Determine the (X, Y) coordinate at the center of the cell enclosing the given text.  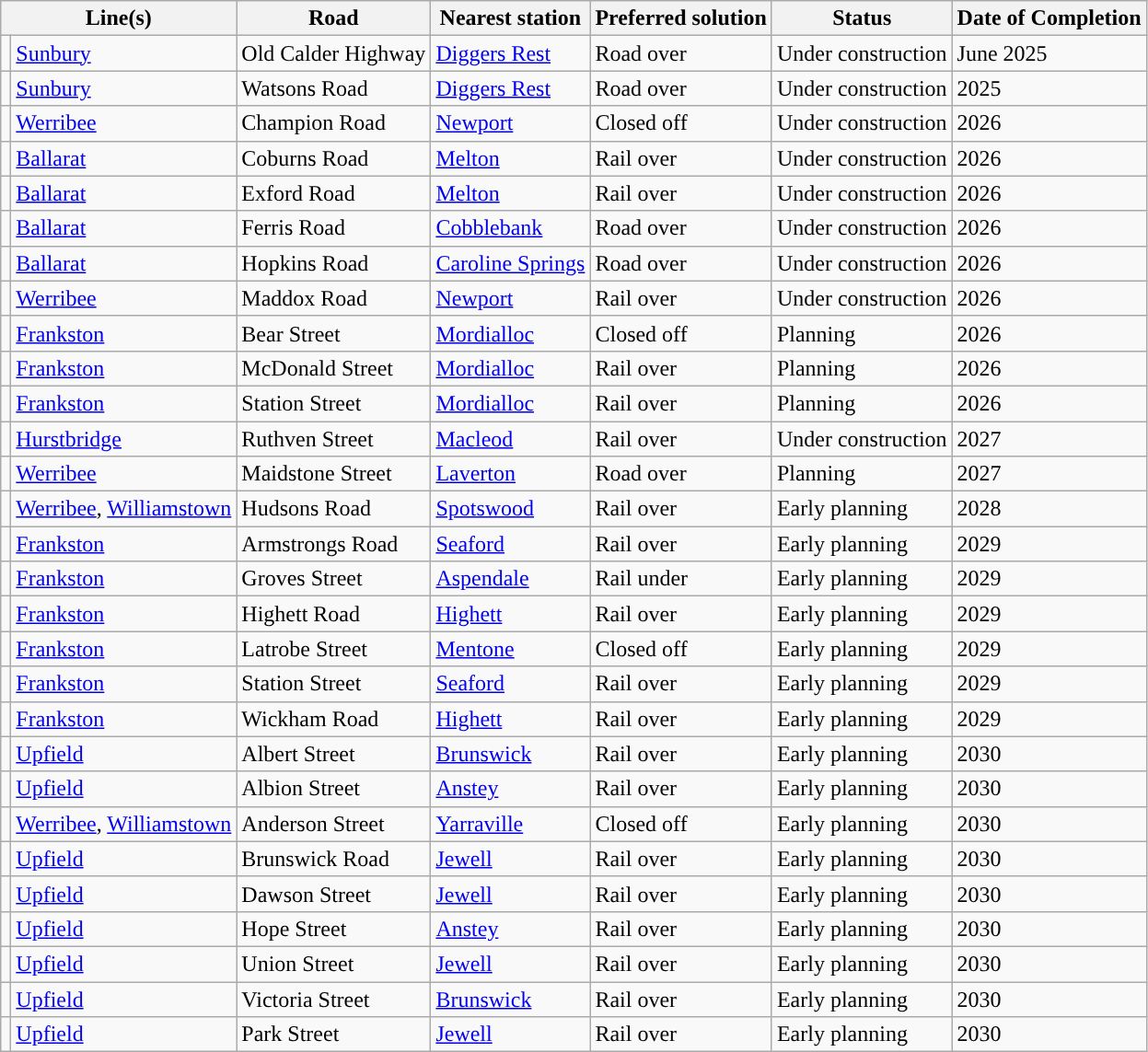
Ferris Road (333, 228)
Maddox Road (333, 298)
Rail under (681, 579)
Champion Road (333, 123)
Hudsons Road (333, 509)
Line(s) (119, 18)
Nearest station (510, 18)
Macleod (510, 439)
Date of Completion (1049, 18)
Bear Street (333, 333)
Status (862, 18)
June 2025 (1049, 53)
Anderson Street (333, 824)
Union Street (333, 964)
McDonald Street (333, 368)
Ruthven Street (333, 439)
Hopkins Road (333, 263)
Albion Street (333, 789)
2025 (1049, 88)
Albert Street (333, 754)
Victoria Street (333, 999)
Laverton (510, 474)
Highett Road (333, 614)
Preferred solution (681, 18)
Wickham Road (333, 719)
Aspendale (510, 579)
Exford Road (333, 193)
Brunswick Road (333, 859)
Maidstone Street (333, 474)
Armstrongs Road (333, 544)
Park Street (333, 1035)
Latrobe Street (333, 649)
Coburns Road (333, 158)
Yarraville (510, 824)
Spotswood (510, 509)
Groves Street (333, 579)
Mentone (510, 649)
Watsons Road (333, 88)
Road (333, 18)
Dawson Street (333, 894)
Old Calder Highway (333, 53)
Cobblebank (510, 228)
Caroline Springs (510, 263)
Hope Street (333, 929)
Hurstbridge (123, 439)
2028 (1049, 509)
